Output the [x, y] coordinate of the center of the cell containing the given text.  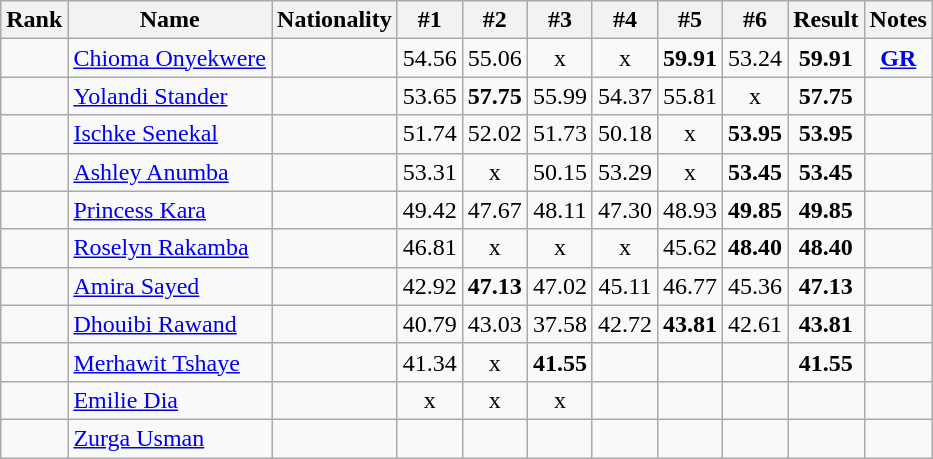
42.61 [756, 324]
54.37 [624, 96]
#6 [756, 20]
GR [898, 58]
Rank [34, 20]
Princess Kara [170, 210]
48.11 [560, 210]
Merhawit Tshaye [170, 362]
50.15 [560, 172]
Roselyn Rakamba [170, 248]
Chioma Onyekwere [170, 58]
Yolandi Stander [170, 96]
54.56 [430, 58]
Ischke Senekal [170, 134]
Zurga Usman [170, 438]
Result [826, 20]
45.11 [624, 286]
53.24 [756, 58]
42.72 [624, 324]
40.79 [430, 324]
Name [170, 20]
46.81 [430, 248]
Nationality [335, 20]
47.67 [494, 210]
Dhouibi Rawand [170, 324]
#5 [690, 20]
45.36 [756, 286]
53.29 [624, 172]
37.58 [560, 324]
55.81 [690, 96]
#1 [430, 20]
51.74 [430, 134]
#3 [560, 20]
43.03 [494, 324]
Emilie Dia [170, 400]
49.42 [430, 210]
53.65 [430, 96]
Ashley Anumba [170, 172]
#2 [494, 20]
41.34 [430, 362]
Notes [898, 20]
47.02 [560, 286]
42.92 [430, 286]
48.93 [690, 210]
50.18 [624, 134]
55.06 [494, 58]
45.62 [690, 248]
53.31 [430, 172]
51.73 [560, 134]
46.77 [690, 286]
Amira Sayed [170, 286]
47.30 [624, 210]
52.02 [494, 134]
55.99 [560, 96]
#4 [624, 20]
